Return the (x, y) coordinate for the center point of the cell that contains the specified text.  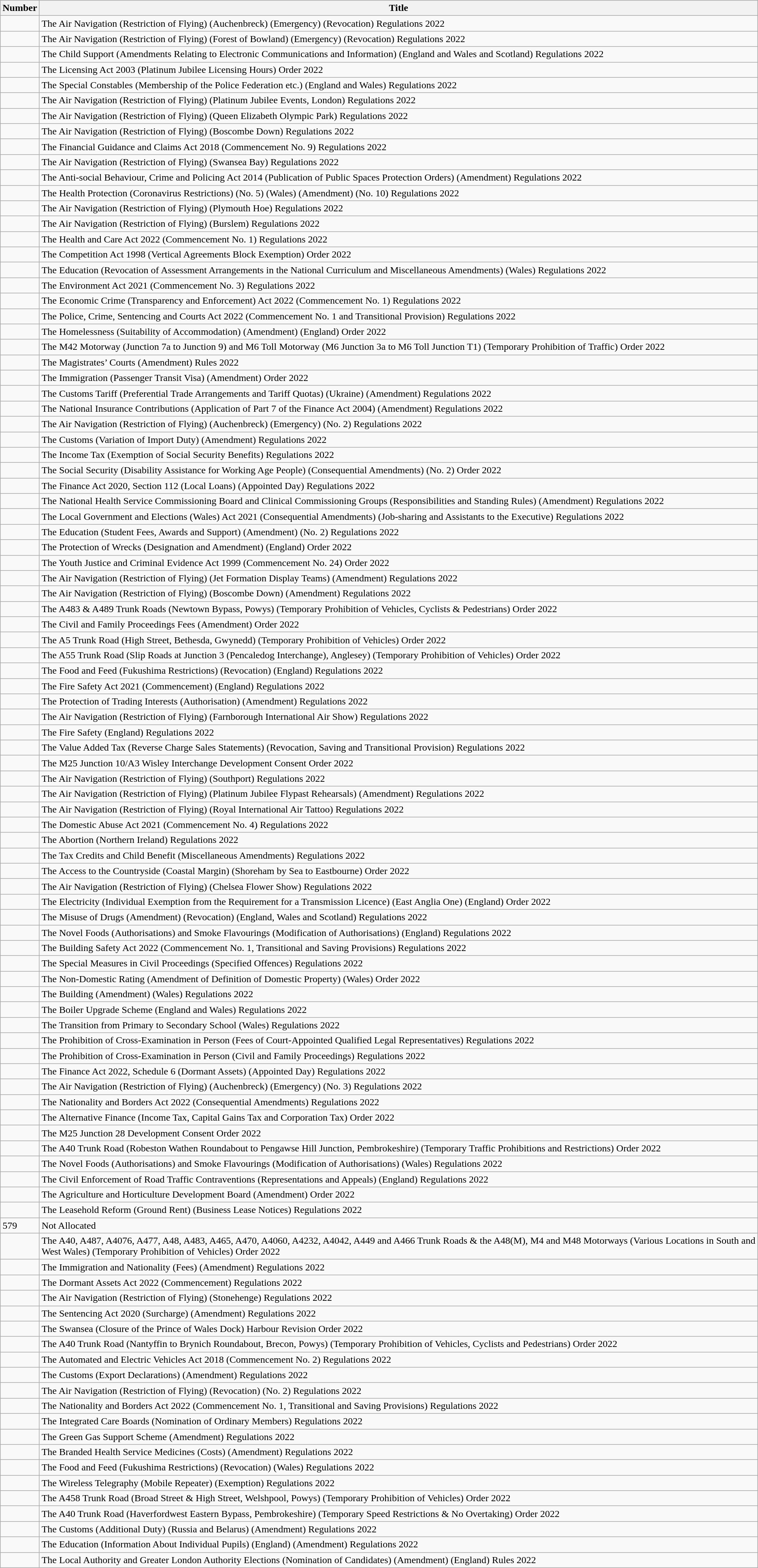
The Tax Credits and Child Benefit (Miscellaneous Amendments) Regulations 2022 (398, 855)
The Youth Justice and Criminal Evidence Act 1999 (Commencement No. 24) Order 2022 (398, 563)
The Financial Guidance and Claims Act 2018 (Commencement No. 9) Regulations 2022 (398, 147)
The Nationality and Borders Act 2022 (Commencement No. 1, Transitional and Saving Provisions) Regulations 2022 (398, 1406)
The Education (Revocation of Assessment Arrangements in the National Curriculum and Miscellaneous Amendments) (Wales) Regulations 2022 (398, 270)
The Magistrates’ Courts (Amendment) Rules 2022 (398, 362)
The Food and Feed (Fukushima Restrictions) (Revocation) (Wales) Regulations 2022 (398, 1468)
The Protection of Trading Interests (Authorisation) (Amendment) Regulations 2022 (398, 702)
The Air Navigation (Restriction of Flying) (Platinum Jubilee Flypast Rehearsals) (Amendment) Regulations 2022 (398, 794)
The Access to the Countryside (Coastal Margin) (Shoreham by Sea to Eastbourne) Order 2022 (398, 871)
The Domestic Abuse Act 2021 (Commencement No. 4) Regulations 2022 (398, 825)
The Air Navigation (Restriction of Flying) (Boscombe Down) Regulations 2022 (398, 131)
The Civil and Family Proceedings Fees (Amendment) Order 2022 (398, 624)
The Novel Foods (Authorisations) and Smoke Flavourings (Modification of Authorisations) (England) Regulations 2022 (398, 932)
The Air Navigation (Restriction of Flying) (Southport) Regulations 2022 (398, 779)
The Customs (Additional Duty) (Russia and Belarus) (Amendment) Regulations 2022 (398, 1529)
The Economic Crime (Transparency and Enforcement) Act 2022 (Commencement No. 1) Regulations 2022 (398, 301)
The Finance Act 2020, Section 112 (Local Loans) (Appointed Day) Regulations 2022 (398, 486)
The Health Protection (Coronavirus Restrictions) (No. 5) (Wales) (Amendment) (No. 10) Regulations 2022 (398, 193)
The Anti-social Behaviour, Crime and Policing Act 2014 (Publication of Public Spaces Protection Orders) (Amendment) Regulations 2022 (398, 177)
The Air Navigation (Restriction of Flying) (Plymouth Hoe) Regulations 2022 (398, 208)
The Education (Student Fees, Awards and Support) (Amendment) (No. 2) Regulations 2022 (398, 532)
The Air Navigation (Restriction of Flying) (Revocation) (No. 2) Regulations 2022 (398, 1390)
The Child Support (Amendments Relating to Electronic Communications and Information) (England and Wales and Scotland) Regulations 2022 (398, 54)
The Building Safety Act 2022 (Commencement No. 1, Transitional and Saving Provisions) Regulations 2022 (398, 948)
The A40 Trunk Road (Robeston Wathen Roundabout to Pengawse Hill Junction, Pembrokeshire) (Temporary Traffic Prohibitions and Restrictions) Order 2022 (398, 1148)
The Customs Tariff (Preferential Trade Arrangements and Tariff Quotas) (Ukraine) (Amendment) Regulations 2022 (398, 393)
The Alternative Finance (Income Tax, Capital Gains Tax and Corporation Tax) Order 2022 (398, 1117)
The Fire Safety (England) Regulations 2022 (398, 732)
The Environment Act 2021 (Commencement No. 3) Regulations 2022 (398, 285)
Number (20, 8)
The Agriculture and Horticulture Development Board (Amendment) Order 2022 (398, 1195)
The Boiler Upgrade Scheme (England and Wales) Regulations 2022 (398, 1010)
Title (398, 8)
The A458 Trunk Road (Broad Street & High Street, Welshpool, Powys) (Temporary Prohibition of Vehicles) Order 2022 (398, 1498)
The Customs (Export Declarations) (Amendment) Regulations 2022 (398, 1375)
The Protection of Wrecks (Designation and Amendment) (England) Order 2022 (398, 547)
The Air Navigation (Restriction of Flying) (Farnborough International Air Show) Regulations 2022 (398, 717)
The Special Measures in Civil Proceedings (Specified Offences) Regulations 2022 (398, 964)
The Income Tax (Exemption of Social Security Benefits) Regulations 2022 (398, 455)
The Air Navigation (Restriction of Flying) (Forest of Bowland) (Emergency) (Revocation) Regulations 2022 (398, 39)
The Transition from Primary to Secondary School (Wales) Regulations 2022 (398, 1025)
The Local Government and Elections (Wales) Act 2021 (Consequential Amendments) (Job-sharing and Assistants to the Executive) Regulations 2022 (398, 517)
The Immigration (Passenger Transit Visa) (Amendment) Order 2022 (398, 378)
The Fire Safety Act 2021 (Commencement) (England) Regulations 2022 (398, 686)
The A483 & A489 Trunk Roads (Newtown Bypass, Powys) (Temporary Prohibition of Vehicles, Cyclists & Pedestrians) Order 2022 (398, 609)
The Health and Care Act 2022 (Commencement No. 1) Regulations 2022 (398, 239)
The Value Added Tax (Reverse Charge Sales Statements) (Revocation, Saving and Transitional Provision) Regulations 2022 (398, 748)
The A55 Trunk Road (Slip Roads at Junction 3 (Pencaledog Interchange), Anglesey) (Temporary Prohibition of Vehicles) Order 2022 (398, 655)
The Automated and Electric Vehicles Act 2018 (Commencement No. 2) Regulations 2022 (398, 1360)
The National Health Service Commissioning Board and Clinical Commissioning Groups (Responsibilities and Standing Rules) (Amendment) Regulations 2022 (398, 501)
The Air Navigation (Restriction of Flying) (Chelsea Flower Show) Regulations 2022 (398, 886)
The Novel Foods (Authorisations) and Smoke Flavourings (Modification of Authorisations) (Wales) Regulations 2022 (398, 1164)
The Education (Information About Individual Pupils) (England) (Amendment) Regulations 2022 (398, 1545)
The Non-Domestic Rating (Amendment of Definition of Domestic Property) (Wales) Order 2022 (398, 979)
The Social Security (Disability Assistance for Working Age People) (Consequential Amendments) (No. 2) Order 2022 (398, 470)
The Competition Act 1998 (Vertical Agreements Block Exemption) Order 2022 (398, 255)
The Abortion (Northern Ireland) Regulations 2022 (398, 840)
The Prohibition of Cross-Examination in Person (Civil and Family Proceedings) Regulations 2022 (398, 1056)
The M25 Junction 28 Development Consent Order 2022 (398, 1133)
The Misuse of Drugs (Amendment) (Revocation) (England, Wales and Scotland) Regulations 2022 (398, 917)
The Air Navigation (Restriction of Flying) (Queen Elizabeth Olympic Park) Regulations 2022 (398, 116)
The Air Navigation (Restriction of Flying) (Stonehenge) Regulations 2022 (398, 1298)
The Police, Crime, Sentencing and Courts Act 2022 (Commencement No. 1 and Transitional Provision) Regulations 2022 (398, 316)
The A40 Trunk Road (Haverfordwest Eastern Bypass, Pembrokeshire) (Temporary Speed Restrictions & No Overtaking) Order 2022 (398, 1514)
579 (20, 1225)
Not Allocated (398, 1225)
The Finance Act 2022, Schedule 6 (Dormant Assets) (Appointed Day) Regulations 2022 (398, 1071)
The Electricity (Individual Exemption from the Requirement for a Transmission Licence) (East Anglia One) (England) Order 2022 (398, 902)
The Dormant Assets Act 2022 (Commencement) Regulations 2022 (398, 1283)
The Special Constables (Membership of the Police Federation etc.) (England and Wales) Regulations 2022 (398, 85)
The Building (Amendment) (Wales) Regulations 2022 (398, 994)
The Homelessness (Suitability of Accommodation) (Amendment) (England) Order 2022 (398, 332)
The Green Gas Support Scheme (Amendment) Regulations 2022 (398, 1437)
The Sentencing Act 2020 (Surcharge) (Amendment) Regulations 2022 (398, 1313)
The M25 Junction 10/A3 Wisley Interchange Development Consent Order 2022 (398, 763)
The National Insurance Contributions (Application of Part 7 of the Finance Act 2004) (Amendment) Regulations 2022 (398, 408)
The Air Navigation (Restriction of Flying) (Auchenbreck) (Emergency) (Revocation) Regulations 2022 (398, 23)
The Swansea (Closure of the Prince of Wales Dock) Harbour Revision Order 2022 (398, 1329)
The Customs (Variation of Import Duty) (Amendment) Regulations 2022 (398, 439)
The Wireless Telegraphy (Mobile Repeater) (Exemption) Regulations 2022 (398, 1483)
The Local Authority and Greater London Authority Elections (Nomination of Candidates) (Amendment) (England) Rules 2022 (398, 1560)
The Air Navigation (Restriction of Flying) (Platinum Jubilee Events, London) Regulations 2022 (398, 100)
The Integrated Care Boards (Nomination of Ordinary Members) Regulations 2022 (398, 1421)
The Air Navigation (Restriction of Flying) (Boscombe Down) (Amendment) Regulations 2022 (398, 594)
The Air Navigation (Restriction of Flying) (Jet Formation Display Teams) (Amendment) Regulations 2022 (398, 578)
The Food and Feed (Fukushima Restrictions) (Revocation) (England) Regulations 2022 (398, 670)
The Civil Enforcement of Road Traffic Contraventions (Representations and Appeals) (England) Regulations 2022 (398, 1179)
The Nationality and Borders Act 2022 (Consequential Amendments) Regulations 2022 (398, 1102)
The Leasehold Reform (Ground Rent) (Business Lease Notices) Regulations 2022 (398, 1210)
The Branded Health Service Medicines (Costs) (Amendment) Regulations 2022 (398, 1452)
The Air Navigation (Restriction of Flying) (Burslem) Regulations 2022 (398, 224)
The Air Navigation (Restriction of Flying) (Auchenbreck) (Emergency) (No. 3) Regulations 2022 (398, 1087)
The Prohibition of Cross-Examination in Person (Fees of Court-Appointed Qualified Legal Representatives) Regulations 2022 (398, 1040)
The Immigration and Nationality (Fees) (Amendment) Regulations 2022 (398, 1267)
The A40 Trunk Road (Nantyffin to Brynich Roundabout, Brecon, Powys) (Temporary Prohibition of Vehicles, Cyclists and Pedestrians) Order 2022 (398, 1344)
The Air Navigation (Restriction of Flying) (Swansea Bay) Regulations 2022 (398, 162)
The A5 Trunk Road (High Street, Bethesda, Gwynedd) (Temporary Prohibition of Vehicles) Order 2022 (398, 640)
The Air Navigation (Restriction of Flying) (Auchenbreck) (Emergency) (No. 2) Regulations 2022 (398, 424)
The Air Navigation (Restriction of Flying) (Royal International Air Tattoo) Regulations 2022 (398, 809)
The Licensing Act 2003 (Platinum Jubilee Licensing Hours) Order 2022 (398, 70)
